Find where the given text appears and provide that cell's center as (x, y) coordinate. 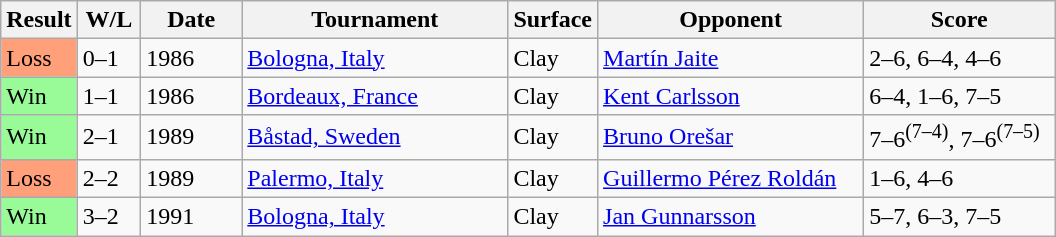
1991 (192, 217)
Jan Gunnarsson (731, 217)
Guillermo Pérez Roldán (731, 178)
Opponent (731, 20)
3–2 (109, 217)
5–7, 6–3, 7–5 (960, 217)
0–1 (109, 58)
Båstad, Sweden (375, 138)
2–1 (109, 138)
Bordeaux, France (375, 96)
Bruno Orešar (731, 138)
2–2 (109, 178)
Tournament (375, 20)
Palermo, Italy (375, 178)
Surface (553, 20)
Score (960, 20)
6–4, 1–6, 7–5 (960, 96)
Kent Carlsson (731, 96)
Date (192, 20)
1–6, 4–6 (960, 178)
W/L (109, 20)
Martín Jaite (731, 58)
Result (39, 20)
7–6(7–4), 7–6(7–5) (960, 138)
2–6, 6–4, 4–6 (960, 58)
1–1 (109, 96)
